Return (x, y) of the center of cell containing provided text 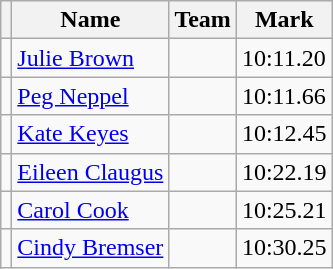
Kate Keyes (90, 134)
Mark (284, 20)
Team (203, 20)
10:12.45 (284, 134)
10:30.25 (284, 248)
Carol Cook (90, 210)
Eileen Claugus (90, 172)
10:11.66 (284, 96)
10:22.19 (284, 172)
Peg Neppel (90, 96)
Name (90, 20)
Julie Brown (90, 58)
10:25.21 (284, 210)
10:11.20 (284, 58)
Cindy Bremser (90, 248)
